Find where the given text appears and provide that cell's center as (x, y) coordinate. 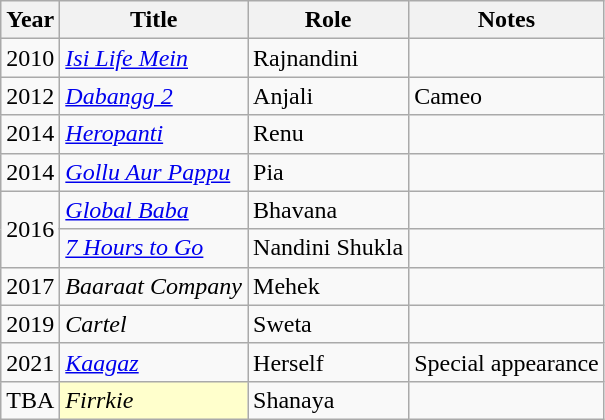
Herself (328, 362)
Bhavana (328, 210)
Firrkie (154, 400)
Notes (507, 20)
2010 (30, 58)
Special appearance (507, 362)
Pia (328, 172)
Anjali (328, 96)
Cartel (154, 324)
2019 (30, 324)
Heropanti (154, 134)
Global Baba (154, 210)
Renu (328, 134)
2016 (30, 229)
Role (328, 20)
Year (30, 20)
Shanaya (328, 400)
Isi Life Mein (154, 58)
Nandini Shukla (328, 248)
Rajnandini (328, 58)
2017 (30, 286)
2021 (30, 362)
TBA (30, 400)
Mehek (328, 286)
Sweta (328, 324)
2012 (30, 96)
Baaraat Company (154, 286)
Title (154, 20)
Dabangg 2 (154, 96)
Cameo (507, 96)
Kaagaz (154, 362)
7 Hours to Go (154, 248)
Gollu Aur Pappu (154, 172)
